Find where the given text appears and provide that cell's center as (x, y) coordinate. 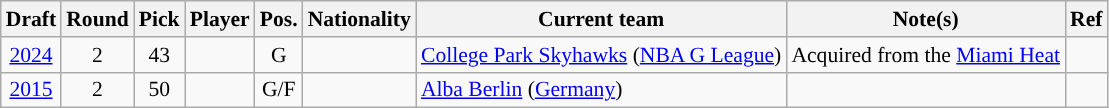
Player (220, 19)
College Park Skyhawks (NBA G League) (601, 55)
G (279, 55)
Draft (31, 19)
Nationality (360, 19)
Pick (160, 19)
Current team (601, 19)
Ref (1086, 19)
Pos. (279, 19)
2024 (31, 55)
50 (160, 90)
Note(s) (926, 19)
G/F (279, 90)
43 (160, 55)
2015 (31, 90)
Round (98, 19)
Acquired from the Miami Heat (926, 55)
Alba Berlin (Germany) (601, 90)
